Provide the [x, y] coordinate of the cell's center where the given text is located.  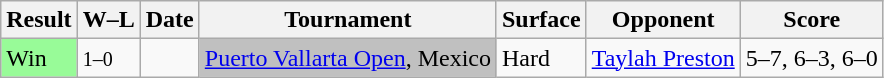
Score [812, 20]
Taylah Preston [663, 58]
5–7, 6–3, 6–0 [812, 58]
W–L [108, 20]
Date [170, 20]
Opponent [663, 20]
Puerto Vallarta Open, Mexico [348, 58]
1–0 [108, 58]
Win [39, 58]
Surface [541, 20]
Hard [541, 58]
Result [39, 20]
Tournament [348, 20]
